For the text-containing cell, return its midpoint in (x, y) coordinate format. 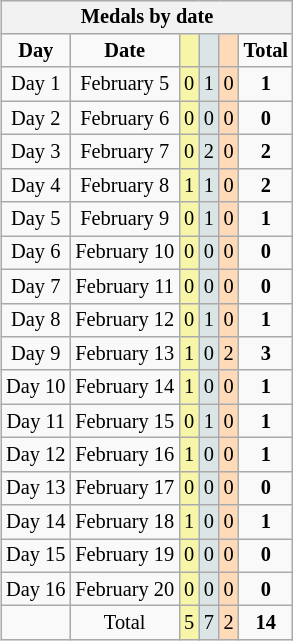
Day 4 (36, 185)
Day 14 (36, 522)
14 (266, 623)
Day 15 (36, 556)
3 (266, 354)
5 (189, 623)
Day 9 (36, 354)
February 14 (124, 387)
February 19 (124, 556)
February 17 (124, 488)
Day 3 (36, 152)
Day 12 (36, 455)
Day 5 (36, 219)
Day 16 (36, 589)
February 10 (124, 253)
February 12 (124, 320)
Day 7 (36, 286)
February 11 (124, 286)
Day 10 (36, 387)
Day 2 (36, 118)
Date (124, 51)
7 (209, 623)
February 16 (124, 455)
Day 1 (36, 84)
February 13 (124, 354)
Day 13 (36, 488)
February 9 (124, 219)
Day 8 (36, 320)
February 7 (124, 152)
February 5 (124, 84)
February 18 (124, 522)
Day 11 (36, 421)
Day 6 (36, 253)
Day (36, 51)
Medals by date (147, 17)
February 15 (124, 421)
February 20 (124, 589)
February 6 (124, 118)
February 8 (124, 185)
